Return [x, y] of the center of cell containing provided text 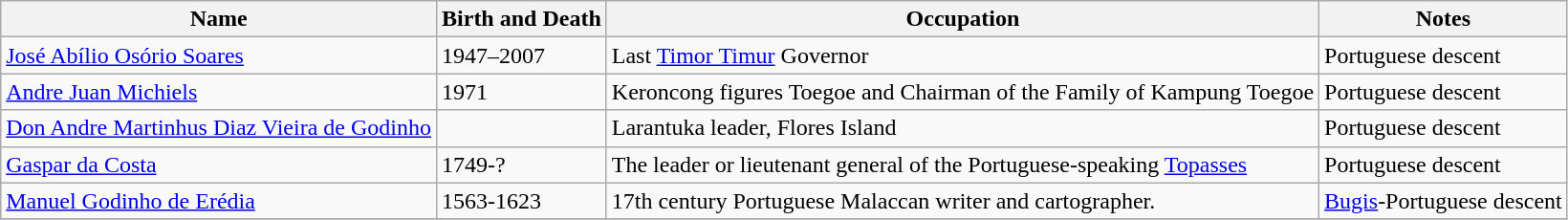
Last Timor Timur Governor [962, 55]
Larantuka leader, Flores Island [962, 128]
17th century Portuguese Malaccan writer and cartographer. [962, 201]
Bugis-Portuguese descent [1444, 201]
Occupation [962, 19]
The leader or lieutenant general of the Portuguese-speaking Topasses [962, 165]
1971 [522, 92]
Andre Juan Michiels [219, 92]
Notes [1444, 19]
1749-? [522, 165]
Manuel Godinho de Erédia [219, 201]
Don Andre Martinhus Diaz Vieira de Godinho [219, 128]
1563-1623 [522, 201]
Name [219, 19]
Keroncong figures Toegoe and Chairman of the Family of Kampung Toegoe [962, 92]
Gaspar da Costa [219, 165]
1947–2007 [522, 55]
José Abílio Osório Soares [219, 55]
Birth and Death [522, 19]
